Scan for the cell matching the given text and deliver its [x, y] coordinate at center. 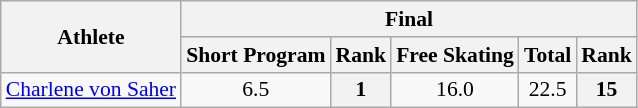
22.5 [548, 90]
Short Program [256, 55]
15 [606, 90]
16.0 [455, 90]
6.5 [256, 90]
1 [362, 90]
Athlete [91, 36]
Free Skating [455, 55]
Final [409, 19]
Total [548, 55]
Charlene von Saher [91, 90]
